Detect which cell encompasses the target text, then output its [x, y] center coordinate. 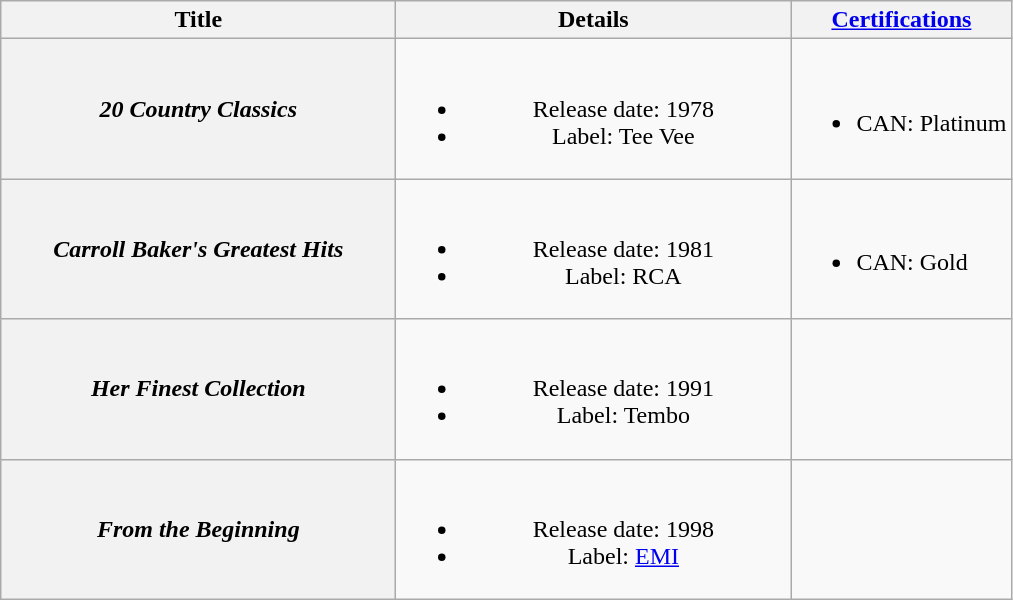
Her Finest Collection [198, 389]
Details [594, 20]
Release date: 1998Label: EMI [594, 529]
Certifications [902, 20]
Title [198, 20]
20 Country Classics [198, 109]
Release date: 1991Label: Tembo [594, 389]
CAN: Platinum [902, 109]
Release date: 1978Label: Tee Vee [594, 109]
From the Beginning [198, 529]
Release date: 1981Label: RCA [594, 249]
Carroll Baker's Greatest Hits [198, 249]
CAN: Gold [902, 249]
